Provide the (X, Y) coordinate of the cell's center where the given text is located.  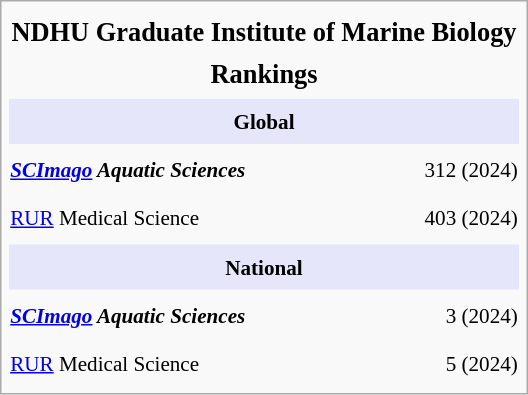
NDHU Graduate Institute of Marine Biology Rankings (264, 52)
National (264, 266)
3 (2024) (443, 314)
312 (2024) (443, 170)
Global (264, 122)
5 (2024) (443, 362)
403 (2024) (443, 218)
